Scan for the cell matching the given text and deliver its [X, Y] coordinate at center. 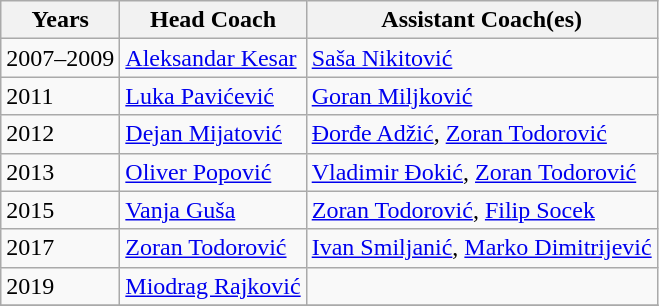
Vladimir Đokić, Zoran Todorović [482, 172]
2013 [60, 172]
Dejan Mijatović [213, 134]
Years [60, 20]
2012 [60, 134]
2011 [60, 96]
Vanja Guša [213, 210]
Miodrag Rajković [213, 286]
Zoran Todorović [213, 248]
2017 [60, 248]
2019 [60, 286]
Assistant Coach(es) [482, 20]
Đorđe Adžić, Zoran Todorović [482, 134]
Saša Nikitović [482, 58]
Aleksandar Kesar [213, 58]
Ivan Smiljanić, Marko Dimitrijević [482, 248]
Luka Pavićević [213, 96]
Oliver Popović [213, 172]
Head Coach [213, 20]
Zoran Todorović, Filip Socek [482, 210]
Goran Miljković [482, 96]
2007–2009 [60, 58]
2015 [60, 210]
